Locate the cell with the specified text and output its (X, Y) center coordinate. 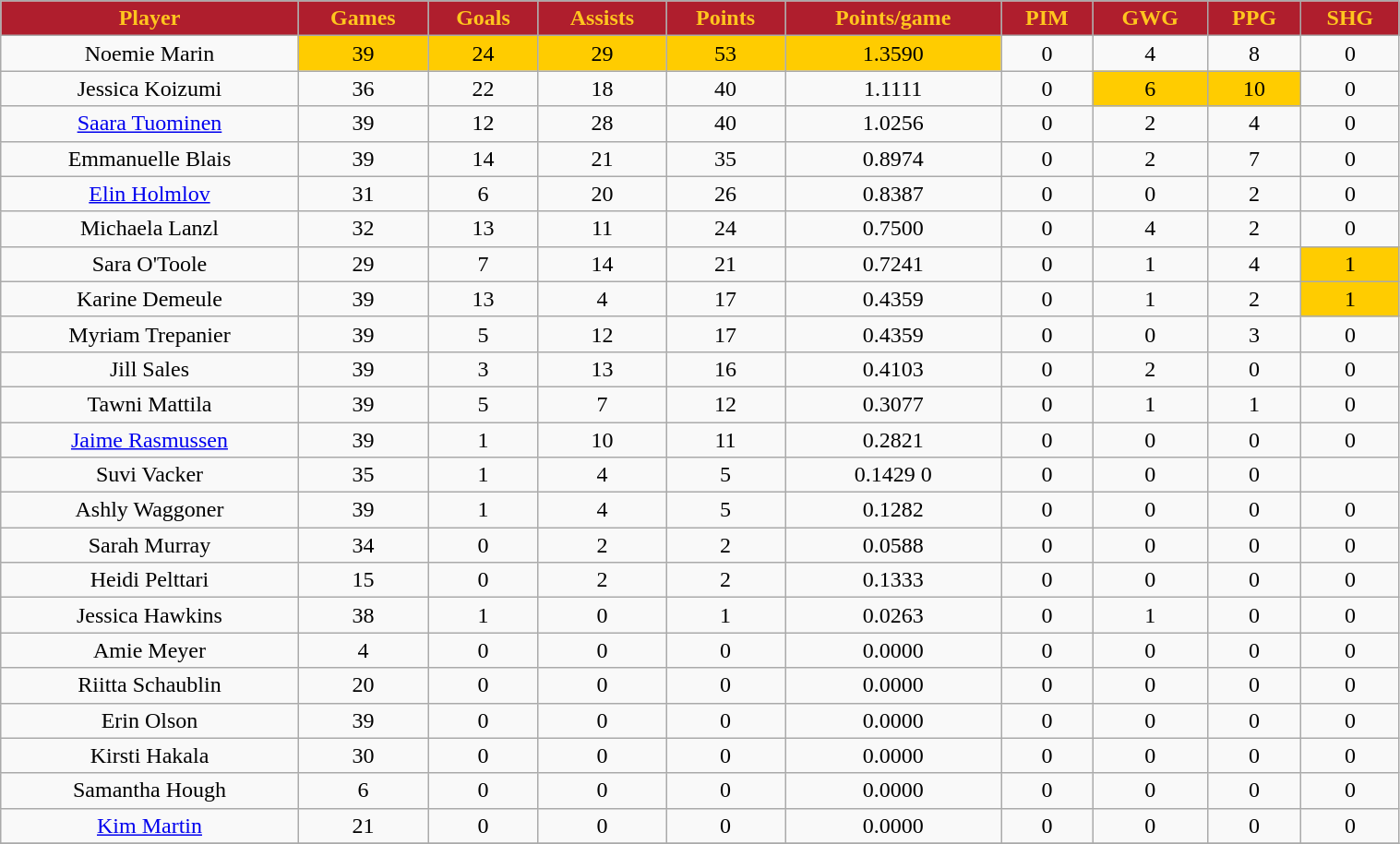
Tawni Mattila (150, 404)
GWG (1150, 18)
18 (602, 89)
22 (484, 89)
Ashly Waggoner (150, 510)
Saara Tuominen (150, 124)
Jessica Hawkins (150, 615)
Games (363, 18)
0.7500 (892, 229)
Jaime Rasmussen (150, 440)
36 (363, 89)
Emmanuelle Blais (150, 159)
Player (150, 18)
0.0588 (892, 545)
Amie Meyer (150, 650)
PIM (1047, 18)
0.1429 0 (892, 475)
Sara O'Toole (150, 264)
Points (725, 18)
Riitta Schaublin (150, 685)
0.0263 (892, 615)
38 (363, 615)
Jill Sales (150, 369)
1.0256 (892, 124)
Kirsti Hakala (150, 755)
53 (725, 53)
15 (363, 580)
0.1333 (892, 580)
8 (1253, 53)
0.7241 (892, 264)
31 (363, 194)
SHG (1350, 18)
0.4103 (892, 369)
Samantha Hough (150, 791)
PPG (1253, 18)
Suvi Vacker (150, 475)
34 (363, 545)
0.2821 (892, 440)
1.3590 (892, 53)
Kim Martin (150, 826)
Michaela Lanzl (150, 229)
Points/game (892, 18)
Goals (484, 18)
0.3077 (892, 404)
0.1282 (892, 510)
1.1111 (892, 89)
26 (725, 194)
Noemie Marin (150, 53)
Elin Holmlov (150, 194)
28 (602, 124)
0.8387 (892, 194)
0.8974 (892, 159)
30 (363, 755)
16 (725, 369)
Sarah Murray (150, 545)
Jessica Koizumi (150, 89)
Heidi Pelttari (150, 580)
Erin Olson (150, 720)
Karine Demeule (150, 299)
Myriam Trepanier (150, 334)
32 (363, 229)
Assists (602, 18)
